Detect which cell encompasses the target text, then output its (x, y) center coordinate. 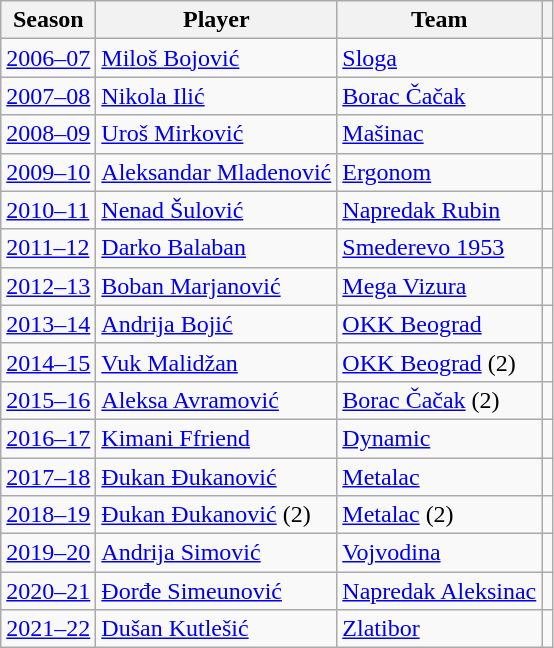
Aleksa Avramović (216, 400)
Aleksandar Mladenović (216, 172)
Boban Marjanović (216, 286)
2011–12 (48, 248)
2006–07 (48, 58)
Kimani Ffriend (216, 438)
Napredak Aleksinac (440, 591)
Uroš Mirković (216, 134)
2007–08 (48, 96)
Vuk Malidžan (216, 362)
2009–10 (48, 172)
Napredak Rubin (440, 210)
Miloš Bojović (216, 58)
Borac Čačak (440, 96)
Ergonom (440, 172)
Andrija Bojić (216, 324)
Nikola Ilić (216, 96)
2014–15 (48, 362)
2018–19 (48, 515)
2016–17 (48, 438)
Smederevo 1953 (440, 248)
Đukan Đukanović (216, 477)
Player (216, 20)
Đorđe Simeunović (216, 591)
2012–13 (48, 286)
Borac Čačak (2) (440, 400)
2013–14 (48, 324)
2019–20 (48, 553)
Dušan Kutlešić (216, 629)
2021–22 (48, 629)
Mašinac (440, 134)
Team (440, 20)
Dynamic (440, 438)
Sloga (440, 58)
Vojvodina (440, 553)
OKK Beograd (440, 324)
Season (48, 20)
Đukan Đukanović (2) (216, 515)
Metalac (2) (440, 515)
Metalac (440, 477)
2015–16 (48, 400)
2020–21 (48, 591)
2008–09 (48, 134)
Zlatibor (440, 629)
2010–11 (48, 210)
2017–18 (48, 477)
Andrija Simović (216, 553)
Nenad Šulović (216, 210)
OKK Beograd (2) (440, 362)
Darko Balaban (216, 248)
Mega Vizura (440, 286)
